From the cell containing the given text, extract its center point as [x, y] coordinate. 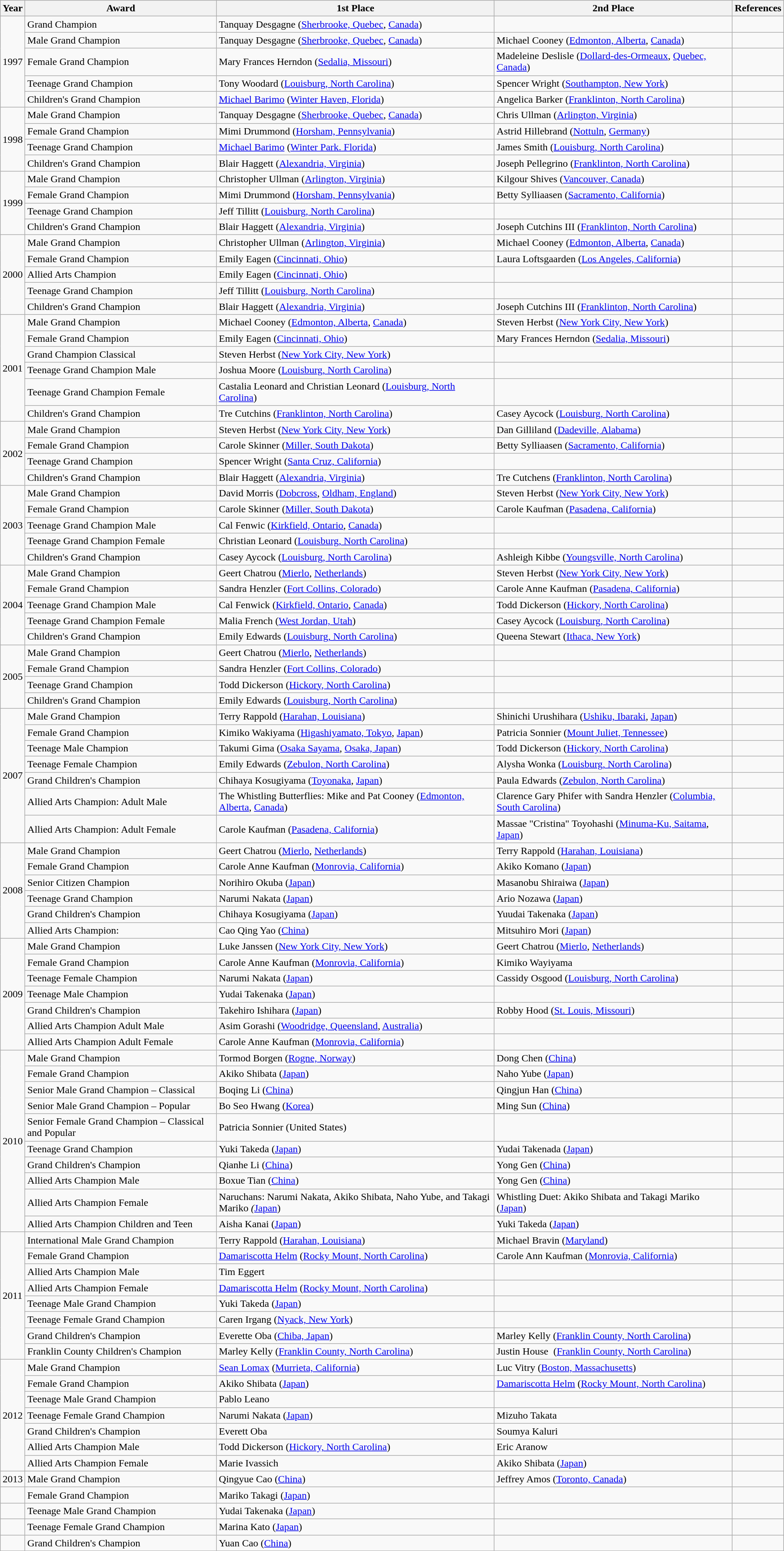
Patricia Sonnier (Mount Juliet, Tennessee) [613, 733]
Caren Irgang (Nyack, New York) [355, 1320]
Dong Chen (China) [613, 1058]
Tormod Borgen (Rogne, Norway) [355, 1058]
Grand Champion Classical [121, 354]
Allied Arts Champion: Adult Male [121, 802]
Senior Male Grand Champion – Classical [121, 1090]
1997 [13, 62]
Cal Fenwic (Kirkfield, Ontario, Canada) [355, 525]
Aisha Kanai (Japan) [355, 1224]
Luc Vitry (Boston, Massachusetts) [613, 1368]
Eric Aranow [613, 1447]
Takumi Gima (Osaka Sayama, Osaka, Japan) [355, 748]
Carole Anne Kaufman (Pasadena, California) [613, 589]
Madeleine Deslisle (Dollard-des-Ormeaux, Quebec, Canada) [613, 62]
Jeffrey Amos (Toronto, Canada) [613, 1479]
Norihiro Okuba (Japan) [355, 883]
Spencer Wright (Santa Cruz, California) [355, 461]
Michael Barimo (Winter Park. Florida) [355, 147]
Chris Ullman (Arlington, Virginia) [613, 115]
2012 [13, 1415]
Kilgour Shives (Vancouver, Canada) [613, 179]
Boxue Tian (China) [355, 1181]
Qingjun Han (China) [613, 1090]
Mitsuhiro Mori (Japan) [613, 930]
Marina Kato (Japan) [355, 1527]
2011 [13, 1296]
Tre Cutchens (Franklinton, North Carolina) [613, 477]
Allied Arts Champion: Adult Female [121, 829]
Cao Qing Yao (China) [355, 930]
2007 [13, 775]
Ming Sun (China) [613, 1106]
Franklin County Children's Champion [121, 1352]
Award [121, 8]
2010 [13, 1141]
Yuan Cao (China) [355, 1543]
Allied Arts Champion Adult Male [121, 1026]
Whistling Duet: Akiko Shibata and Takagi Mariko (Japan) [613, 1202]
Massae "Cristina" Toyohashi (Minuma-Ku, Saitama, Japan) [613, 829]
James Smith (Louisburg, North Carolina) [613, 147]
Senior Female Grand Champion – Classical and Popular [121, 1128]
Chihaya Kosugiyama (Toyonaka, Japan) [355, 780]
Joshua Moore (Louisburg, North Carolina) [355, 370]
Marie Ivassich [355, 1463]
Senior Citizen Champion [121, 883]
Bo Seo Hwang (Korea) [355, 1106]
Dan Gilliland (Dadeville, Alabama) [613, 429]
2001 [13, 368]
Queena Stewart (Ithaca, New York) [613, 637]
References [758, 8]
Asim Gorashi (Woodridge, Queensland, Australia) [355, 1026]
Yuudai Takenaka (Japan) [613, 914]
2013 [13, 1479]
Alysha Wonka (Louisburg, North Carolina) [613, 764]
Allied Arts Champion Adult Female [121, 1042]
2009 [13, 994]
Michael Barimo (Winter Haven, Florida) [355, 99]
Takehiro Ishihara (Japan) [355, 1010]
Ashleigh Kibbe (Youngsville, North Carolina) [613, 557]
Astrid Hillebrand (Nottuln, Germany) [613, 131]
Kimiko Wayiyama [613, 962]
Everette Oba (Chiba, Japan) [355, 1336]
Masanobu Shiraiwa (Japan) [613, 883]
Castalia Leonard and Christian Leonard (Louisburg, North Carolina) [355, 392]
Yudai Takenada (Japan) [613, 1149]
2008 [13, 890]
Malia French (West Jordan, Utah) [355, 621]
Tony Woodard (Louisburg, North Carolina) [355, 83]
Cal Fenwick (Kirkfield, Ontario, Canada) [355, 605]
Cassidy Osgood (Louisburg, North Carolina) [613, 978]
Paula Edwards (Zebulon, North Carolina) [613, 780]
Akiko Komano (Japan) [613, 867]
Allied Arts Champion Children and Teen [121, 1224]
Mariko Takagi (Japan) [355, 1495]
2004 [13, 605]
1st Place [355, 8]
Qingyue Cao (China) [355, 1479]
Joseph Pellegrino (Franklinton, North Carolina) [613, 163]
Tre Cutchins (Franklinton, North Carolina) [355, 413]
International Male Grand Champion [121, 1240]
Pablo Leano [355, 1399]
1999 [13, 203]
Kimiko Wakiyama (Higashiyamato, Tokyo, Japan) [355, 733]
2005 [13, 676]
Michael Bravin (Maryland) [613, 1240]
Soumya Kaluri [613, 1431]
Christian Leonard (Louisburg, North Carolina) [355, 541]
Tim Eggert [355, 1272]
Luke Janssen (New York City, New York) [355, 946]
Mizuho Takata [613, 1415]
Clarence Gary Phifer with Sandra Henzler (Columbia, South Carolina) [613, 802]
Naho Yube (Japan) [613, 1074]
Naruchans: Narumi Nakata, Akiko Shibata, Naho Yube, and Takagi Mariko (Japan) [355, 1202]
Chihaya Kosugiyama (Japan) [355, 914]
Carole Ann Kaufman (Monrovia, California) [613, 1256]
Allied Arts Champion [121, 275]
Angelica Barker (Franklinton, North Carolina) [613, 99]
Ario Nozawa (Japan) [613, 898]
Sean Lomax (Murrieta, California) [355, 1368]
2002 [13, 453]
2nd Place [613, 8]
Qianhe Li (China) [355, 1165]
Laura Loftsgaarden (Los Angeles, California) [613, 259]
Emily Edwards (Zebulon, North Carolina) [355, 764]
Patricia Sonnier (United States) [355, 1128]
Boqing Li (China) [355, 1090]
Everett Oba [355, 1431]
Grand Champion [121, 24]
Allied Arts Champion: [121, 930]
1998 [13, 139]
Senior Male Grand Champion – Popular [121, 1106]
2000 [13, 275]
Year [13, 8]
2003 [13, 525]
Justin House (Franklin County, North Carolina) [613, 1352]
David Morris (Dobcross, Oldham, England) [355, 493]
Robby Hood (St. Louis, Missouri) [613, 1010]
Spencer Wright (Southampton, New York) [613, 83]
The Whistling Butterflies: Mike and Pat Cooney (Edmonton, Alberta, Canada) [355, 802]
Shinichi Urushihara (Ushiku, Ibaraki, Japan) [613, 716]
